Return [x, y] of the center of cell containing provided text 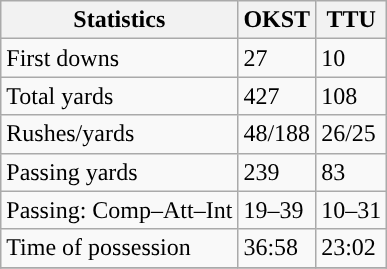
First downs [120, 58]
Passing yards [120, 172]
19–39 [277, 210]
Passing: Comp–Att–Int [120, 210]
Rushes/yards [120, 134]
10 [352, 58]
OKST [277, 20]
48/188 [277, 134]
Total yards [120, 96]
Time of possession [120, 248]
Statistics [120, 20]
TTU [352, 20]
239 [277, 172]
26/25 [352, 134]
83 [352, 172]
427 [277, 96]
10–31 [352, 210]
23:02 [352, 248]
36:58 [277, 248]
27 [277, 58]
108 [352, 96]
